Capture the cell that displays the provided text and extract its [X, Y] central coordinate. 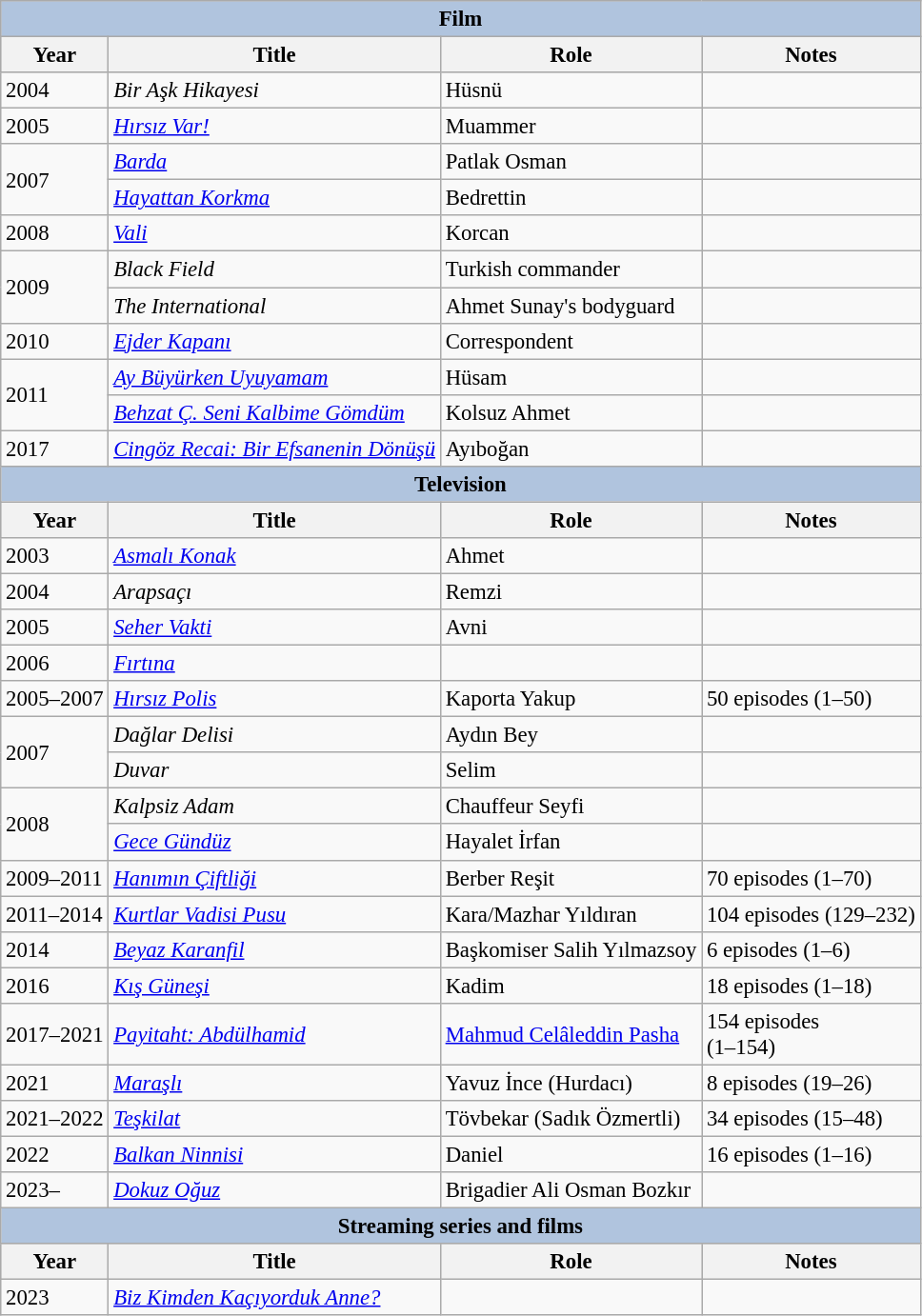
2005–2007 [55, 699]
Correspondent [571, 341]
Streaming series and films [461, 1226]
Bedrettin [571, 198]
2021–2022 [55, 1119]
Kaporta Yakup [571, 699]
Dağlar Delisi [274, 735]
Behzat Ç. Seni Kalbime Gömdüm [274, 412]
Muammer [571, 127]
Tövbekar (Sadık Özmertli) [571, 1119]
Başkomiser Salih Yılmazsoy [571, 949]
70 episodes (1–70) [812, 878]
Barda [274, 162]
Teşkilat [274, 1119]
Aydın Bey [571, 735]
Turkish commander [571, 269]
Bir Aşk Hikayesi [274, 90]
2011–2014 [55, 914]
2021 [55, 1083]
Kadim [571, 986]
Biz Kimden Kaçıyorduk Anne? [274, 1298]
2010 [55, 341]
Maraşlı [274, 1083]
Hayattan Korkma [274, 198]
Dokuz Oğuz [274, 1190]
104 episodes (129–232) [812, 914]
Kurtlar Vadisi Pusu [274, 914]
Berber Reşit [571, 878]
2017–2021 [55, 1034]
Payitaht: Abdülhamid [274, 1034]
2011 [55, 394]
Ejder Kapanı [274, 341]
Hırsız Polis [274, 699]
Chauffeur Seyfi [571, 807]
Vali [274, 233]
Remzi [571, 591]
The International [274, 306]
Gece Gündüz [274, 843]
Kalpsiz Adam [274, 807]
2003 [55, 556]
Patlak Osman [571, 162]
Balkan Ninnisi [274, 1154]
2023 [55, 1298]
Hırsız Var! [274, 127]
6 episodes (1–6) [812, 949]
Cingöz Recai: Bir Efsanenin Dönüşü [274, 449]
2016 [55, 986]
16 episodes (1–16) [812, 1154]
154 episodes(1–154) [812, 1034]
Hanımın Çiftliği [274, 878]
Kara/Mazhar Yıldıran [571, 914]
Duvar [274, 770]
Television [461, 485]
Ahmet [571, 556]
Asmalı Konak [274, 556]
Seher Vakti [274, 628]
Selim [571, 770]
Arapsaçı [274, 591]
18 episodes (1–18) [812, 986]
2009–2011 [55, 878]
Ayıboğan [571, 449]
Ay Büyürken Uyuyamam [274, 377]
2009 [55, 288]
Yavuz İnce (Hurdacı) [571, 1083]
Brigadier Ali Osman Bozkır [571, 1190]
Hüsam [571, 377]
Hüsnü [571, 90]
2014 [55, 949]
Hayalet İrfan [571, 843]
2006 [55, 664]
2022 [55, 1154]
Korcan [571, 233]
34 episodes (15–48) [812, 1119]
Film [461, 19]
8 episodes (19–26) [812, 1083]
Kış Güneşi [274, 986]
Avni [571, 628]
Kolsuz Ahmet [571, 412]
2023– [55, 1190]
2017 [55, 449]
Beyaz Karanfil [274, 949]
Black Field [274, 269]
Fırtına [274, 664]
Daniel [571, 1154]
Mahmud Celâleddin Pasha [571, 1034]
Ahmet Sunay's bodyguard [571, 306]
50 episodes (1–50) [812, 699]
